Output the [X, Y] coordinate of the center of the cell containing the given text.  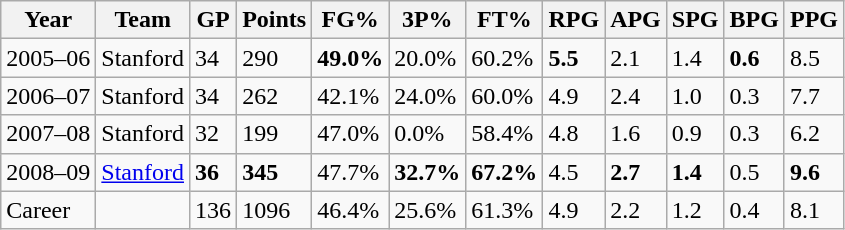
1.0 [695, 96]
2007–08 [48, 134]
0.5 [754, 172]
20.0% [428, 58]
SPG [695, 20]
4.5 [574, 172]
25.6% [428, 210]
6.2 [814, 134]
2005–06 [48, 58]
32 [214, 134]
61.3% [504, 210]
67.2% [504, 172]
0.9 [695, 134]
199 [274, 134]
2.1 [636, 58]
2.4 [636, 96]
136 [214, 210]
2.7 [636, 172]
2006–07 [48, 96]
Points [274, 20]
49.0% [350, 58]
APG [636, 20]
345 [274, 172]
5.5 [574, 58]
32.7% [428, 172]
Team [143, 20]
47.7% [350, 172]
24.0% [428, 96]
1096 [274, 210]
4.8 [574, 134]
2008–09 [48, 172]
PPG [814, 20]
Career [48, 210]
8.1 [814, 210]
FT% [504, 20]
9.6 [814, 172]
RPG [574, 20]
BPG [754, 20]
Year [48, 20]
2.2 [636, 210]
3P% [428, 20]
60.0% [504, 96]
290 [274, 58]
7.7 [814, 96]
60.2% [504, 58]
46.4% [350, 210]
FG% [350, 20]
0.4 [754, 210]
1.2 [695, 210]
36 [214, 172]
58.4% [504, 134]
0.0% [428, 134]
0.6 [754, 58]
262 [274, 96]
47.0% [350, 134]
1.6 [636, 134]
42.1% [350, 96]
8.5 [814, 58]
GP [214, 20]
